Capture the cell that displays the provided text and extract its [x, y] central coordinate. 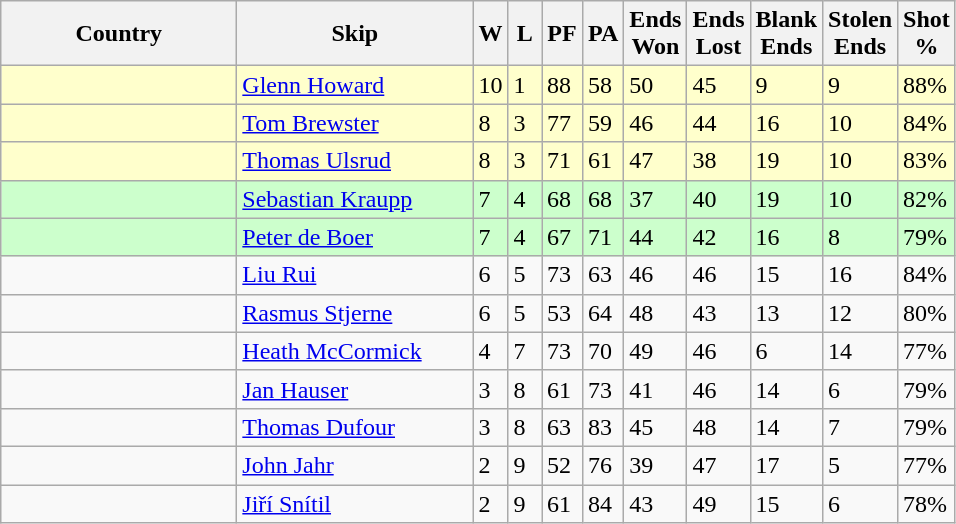
12 [860, 313]
42 [718, 237]
64 [604, 313]
Jan Hauser [355, 389]
Peter de Boer [355, 237]
88% [927, 85]
Ends Won [656, 34]
Liu Rui [355, 275]
L [525, 34]
84 [604, 503]
PA [604, 34]
Tom Brewster [355, 123]
PF [562, 34]
40 [718, 199]
John Jahr [355, 465]
67 [562, 237]
Blank Ends [786, 34]
58 [604, 85]
Glenn Howard [355, 85]
Thomas Ulsrud [355, 161]
50 [656, 85]
Ends Lost [718, 34]
59 [604, 123]
Stolen Ends [860, 34]
83 [604, 427]
83% [927, 161]
78% [927, 503]
17 [786, 465]
39 [656, 465]
Country [119, 34]
Thomas Dufour [355, 427]
Rasmus Stjerne [355, 313]
Sebastian Kraupp [355, 199]
53 [562, 313]
70 [604, 351]
80% [927, 313]
37 [656, 199]
Shot % [927, 34]
Skip [355, 34]
38 [718, 161]
Jiří Snítil [355, 503]
13 [786, 313]
76 [604, 465]
1 [525, 85]
Heath McCormick [355, 351]
88 [562, 85]
77 [562, 123]
82% [927, 199]
W [490, 34]
41 [656, 389]
52 [562, 465]
